Find where the given text appears and provide that cell's center as [X, Y] coordinate. 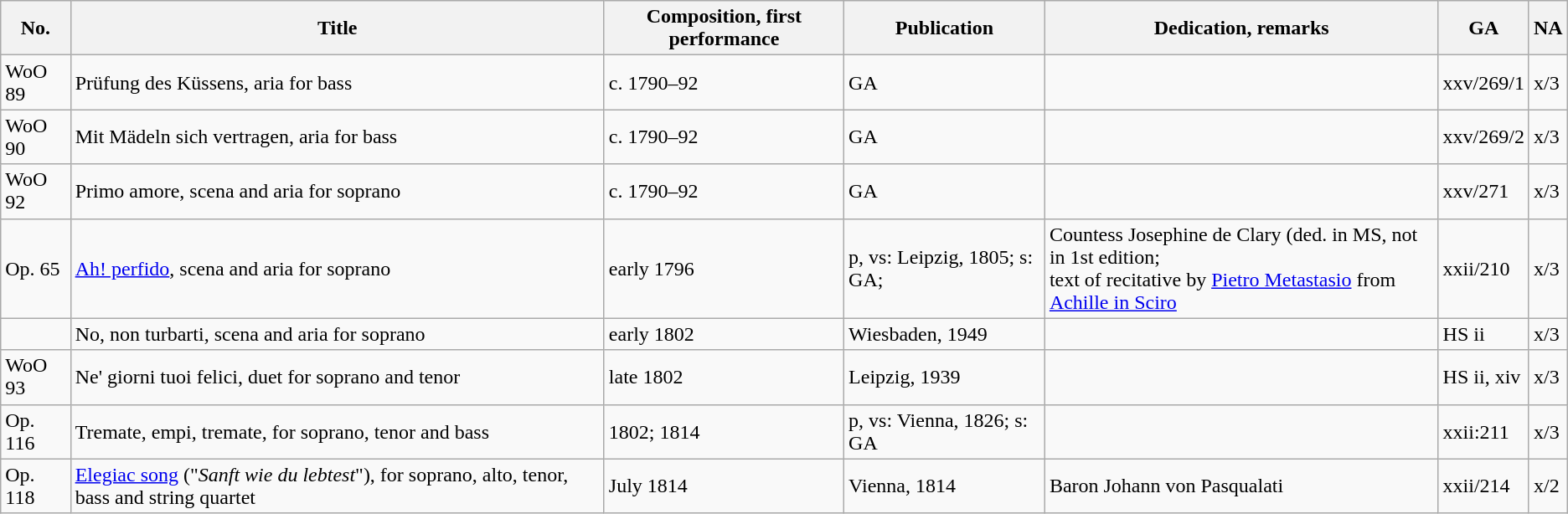
HS ii, xiv [1483, 377]
Primo amore, scena and aria for soprano [337, 191]
Leipzig, 1939 [945, 377]
x/2 [1548, 486]
Op. 116 [35, 432]
Mit Mädeln sich vertragen, aria for bass [337, 137]
1802; 1814 [724, 432]
WoO 92 [35, 191]
Wiesbaden, 1949 [945, 334]
No. [35, 28]
xxii/214 [1483, 486]
Countess Josephine de Clary (ded. in MS, not in 1st edition;text of recitative by Pietro Metastasio from Achille in Sciro [1241, 268]
HS ii [1483, 334]
July 1814 [724, 486]
xxii/210 [1483, 268]
WoO 93 [35, 377]
Composition, first performance [724, 28]
Vienna, 1814 [945, 486]
WoO 89 [35, 82]
early 1796 [724, 268]
Prüfung des Küssens, aria for bass [337, 82]
Title [337, 28]
Elegiac song ("Sanft wie du lebtest"), for soprano, alto, tenor, bass and string quartet [337, 486]
Tremate, empi, tremate, for soprano, tenor and bass [337, 432]
p, vs: Leipzig, 1805; s: GA; [945, 268]
Dedication, remarks [1241, 28]
late 1802 [724, 377]
xxv/271 [1483, 191]
Baron Johann von Pasqualati [1241, 486]
Ne' giorni tuoi felici, duet for soprano and tenor [337, 377]
Op. 65 [35, 268]
early 1802 [724, 334]
xxii:211 [1483, 432]
xxv/269/1 [1483, 82]
Op. 118 [35, 486]
NA [1548, 28]
p, vs: Vienna, 1826; s: GA [945, 432]
xxv/269/2 [1483, 137]
WoO 90 [35, 137]
Publication [945, 28]
Ah! perfido, scena and aria for soprano [337, 268]
No, non turbarti, scena and aria for soprano [337, 334]
